Detect which cell encompasses the target text, then output its [X, Y] center coordinate. 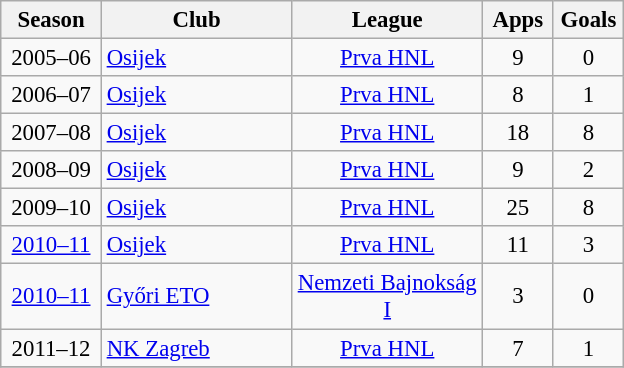
Győri ETO [196, 296]
2011–12 [52, 348]
2009–10 [52, 208]
18 [518, 133]
Nemzeti Bajnokság I [388, 296]
2007–08 [52, 133]
2005–06 [52, 58]
7 [518, 348]
2008–09 [52, 170]
League [388, 20]
Goals [588, 20]
11 [518, 245]
25 [518, 208]
2006–07 [52, 95]
Apps [518, 20]
NK Zagreb [196, 348]
Club [196, 20]
Season [52, 20]
2 [588, 170]
